Pinpoint the cell where the given text exists, returning its (X, Y) midpoint coordinate. 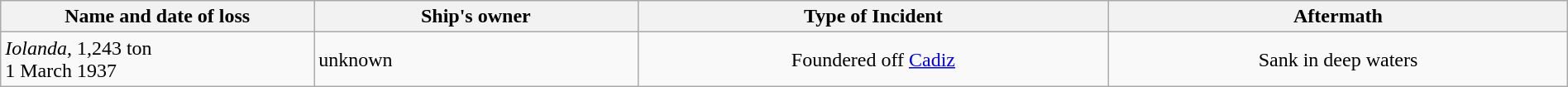
Aftermath (1338, 17)
Iolanda, 1,243 ton1 March 1937 (157, 60)
Name and date of loss (157, 17)
Sank in deep waters (1338, 60)
Ship's owner (476, 17)
unknown (476, 60)
Type of Incident (873, 17)
Foundered off Cadiz (873, 60)
